Identify which cell holds the provided text, then report its (x, y) central coordinate. 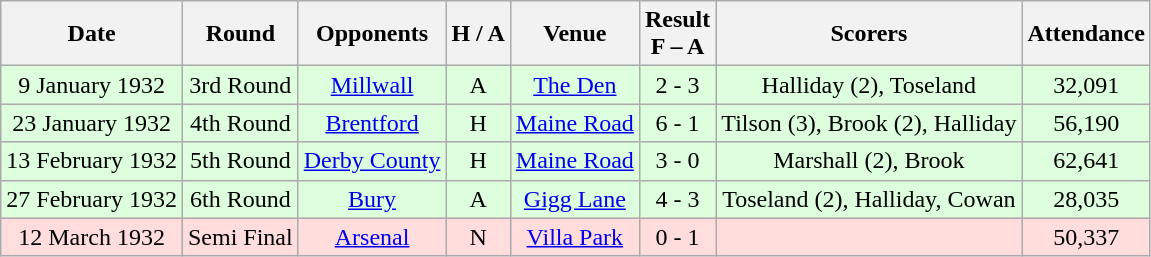
Semi Final (240, 237)
6 - 1 (677, 123)
Tilson (3), Brook (2), Halliday (869, 123)
23 January 1932 (92, 123)
Villa Park (574, 237)
Marshall (2), Brook (869, 161)
5th Round (240, 161)
3 - 0 (677, 161)
Gigg Lane (574, 199)
Derby County (372, 161)
Millwall (372, 85)
ResultF – A (677, 34)
9 January 1932 (92, 85)
Brentford (372, 123)
4th Round (240, 123)
6th Round (240, 199)
Attendance (1086, 34)
56,190 (1086, 123)
N (478, 237)
3rd Round (240, 85)
Toseland (2), Halliday, Cowan (869, 199)
Halliday (2), Toseland (869, 85)
12 March 1932 (92, 237)
H / A (478, 34)
Bury (372, 199)
28,035 (1086, 199)
27 February 1932 (92, 199)
13 February 1932 (92, 161)
Venue (574, 34)
32,091 (1086, 85)
2 - 3 (677, 85)
62,641 (1086, 161)
50,337 (1086, 237)
The Den (574, 85)
4 - 3 (677, 199)
Date (92, 34)
Round (240, 34)
Opponents (372, 34)
Scorers (869, 34)
Arsenal (372, 237)
0 - 1 (677, 237)
